Detect which cell encompasses the target text, then output its [X, Y] center coordinate. 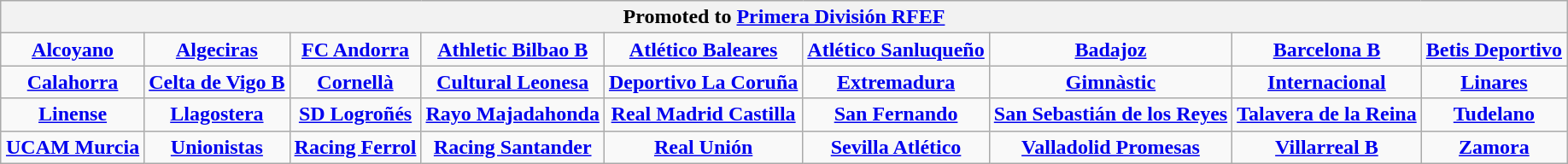
Cultural Leonesa [512, 82]
Barcelona B [1327, 50]
Valladolid Promesas [1110, 147]
UCAM Murcia [72, 147]
Talavera de la Reina [1327, 114]
Llagostera [217, 114]
Atlético Sanluqueño [896, 50]
Racing Ferrol [355, 147]
Linares [1494, 82]
Cornellà [355, 82]
FC Andorra [355, 50]
San Sebastián de los Reyes [1110, 114]
SD Logroñés [355, 114]
Real Unión [703, 147]
Unionistas [217, 147]
San Fernando [896, 114]
Tudelano [1494, 114]
Zamora [1494, 147]
Racing Santander [512, 147]
Gimnàstic [1110, 82]
Rayo Majadahonda [512, 114]
Calahorra [72, 82]
Internacional [1327, 82]
Algeciras [217, 50]
Athletic Bilbao B [512, 50]
Villarreal B [1327, 147]
Celta de Vigo B [217, 82]
Badajoz [1110, 50]
Sevilla Atlético [896, 147]
Alcoyano [72, 50]
Betis Deportivo [1494, 50]
Extremadura [896, 82]
Atlético Baleares [703, 50]
Linense [72, 114]
Real Madrid Castilla [703, 114]
Promoted to Primera División RFEF [784, 17]
Deportivo La Coruña [703, 82]
